From the cell containing the given text, extract its center point as (X, Y) coordinate. 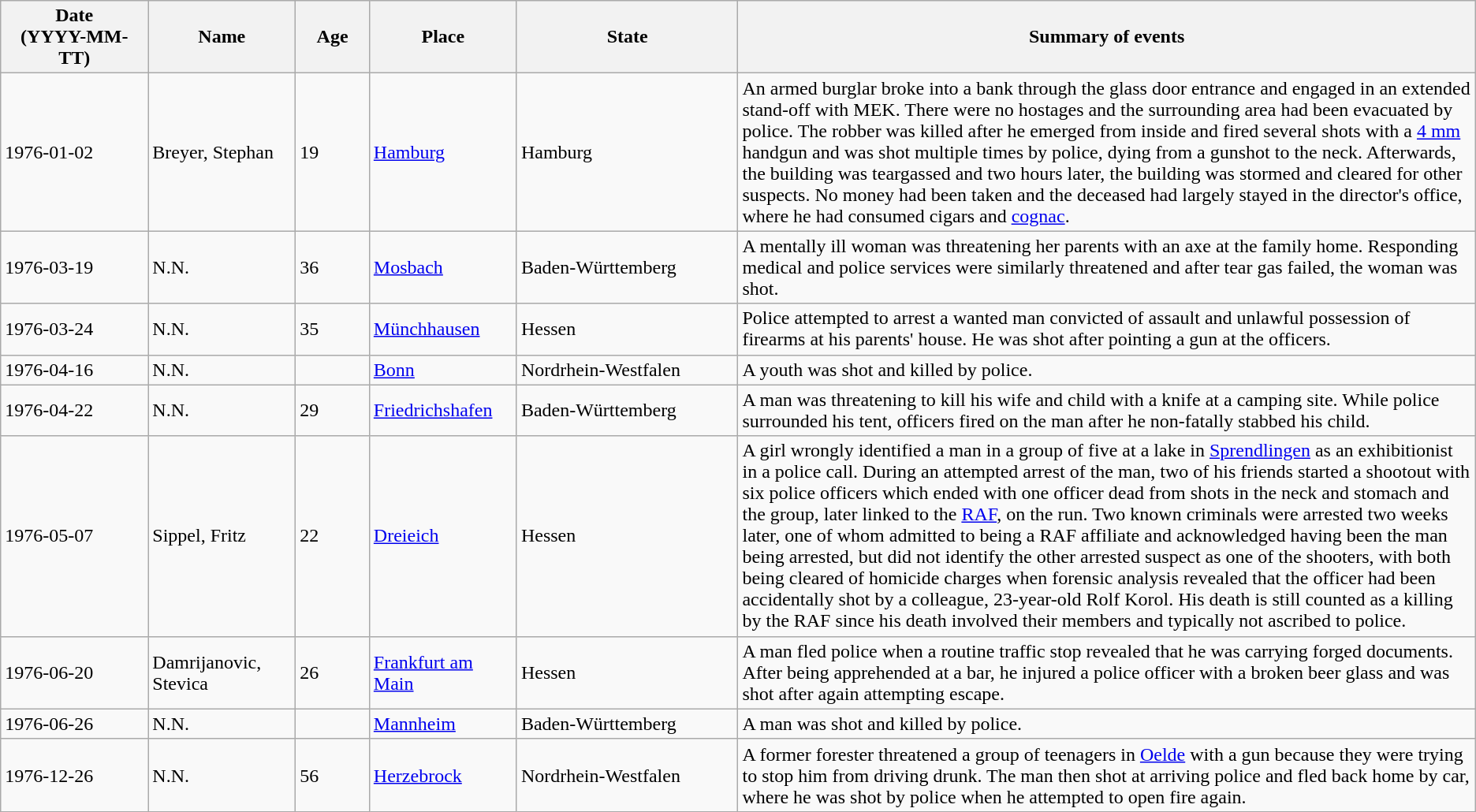
Herzebrock (443, 775)
1976-12-26 (74, 775)
Age (333, 37)
22 (333, 536)
1976-06-20 (74, 672)
Breyer, Stephan (222, 152)
Mannheim (443, 724)
56 (333, 775)
1976-06-26 (74, 724)
35 (333, 330)
19 (333, 152)
Summary of events (1107, 37)
1976-05-07 (74, 536)
36 (333, 267)
Name (222, 37)
1976-04-16 (74, 370)
1976-04-22 (74, 410)
26 (333, 672)
Dreieich (443, 536)
Mosbach (443, 267)
1976-03-24 (74, 330)
Place (443, 37)
A youth was shot and killed by police. (1107, 370)
1976-01-02 (74, 152)
Frankfurt am Main (443, 672)
Münchhausen (443, 330)
Date(YYYY-MM-TT) (74, 37)
Damrijanovic, Stevica (222, 672)
Sippel, Fritz (222, 536)
Friedrichshafen (443, 410)
A man was shot and killed by police. (1107, 724)
1976-03-19 (74, 267)
State (628, 37)
29 (333, 410)
Bonn (443, 370)
